Pinpoint the cell where the given text exists, returning its [x, y] midpoint coordinate. 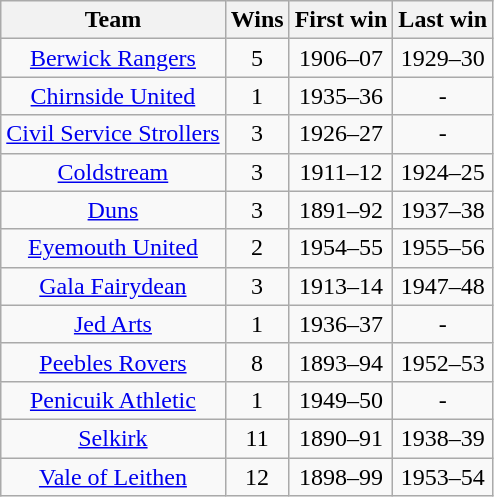
Vale of Leithen [113, 477]
1947–48 [443, 286]
1955–56 [443, 248]
Jed Arts [113, 324]
12 [257, 477]
First win [341, 20]
8 [257, 362]
Duns [113, 210]
Civil Service Strollers [113, 134]
11 [257, 438]
1924–25 [443, 172]
1949–50 [341, 400]
Penicuik Athletic [113, 400]
Berwick Rangers [113, 58]
1913–14 [341, 286]
Gala Fairydean [113, 286]
Coldstream [113, 172]
1890–91 [341, 438]
1906–07 [341, 58]
Peebles Rovers [113, 362]
1898–99 [341, 477]
5 [257, 58]
1952–53 [443, 362]
1891–92 [341, 210]
Eyemouth United [113, 248]
2 [257, 248]
1937–38 [443, 210]
Selkirk [113, 438]
Chirnside United [113, 96]
1936–37 [341, 324]
1954–55 [341, 248]
1953–54 [443, 477]
1929–30 [443, 58]
1926–27 [341, 134]
1911–12 [341, 172]
Wins [257, 20]
1935–36 [341, 96]
1938–39 [443, 438]
1893–94 [341, 362]
Last win [443, 20]
Team [113, 20]
